Pinpoint the cell where the given text exists, returning its [x, y] midpoint coordinate. 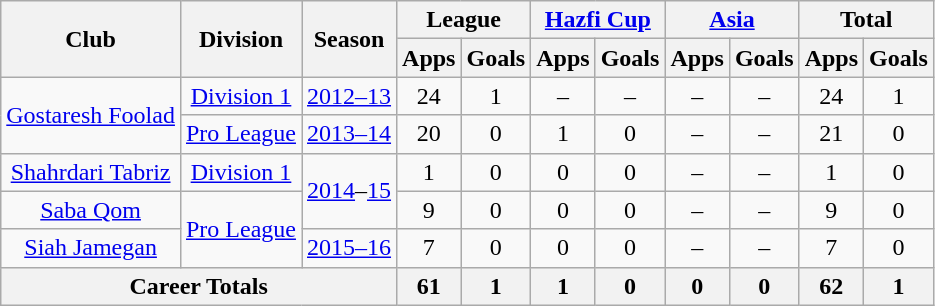
61 [429, 286]
21 [831, 134]
2015–16 [350, 248]
Career Totals [199, 286]
20 [429, 134]
Hazfi Cup [598, 20]
Asia [732, 20]
Gostaresh Foolad [91, 115]
62 [831, 286]
Siah Jamegan [91, 248]
Season [350, 39]
2012–13 [350, 96]
Club [91, 39]
2014–15 [350, 191]
League [464, 20]
2013–14 [350, 134]
Total [866, 20]
Shahrdari Tabriz [91, 172]
Division [240, 39]
Saba Qom [91, 210]
